Return the (X, Y) coordinate for the center point of the cell that contains the specified text.  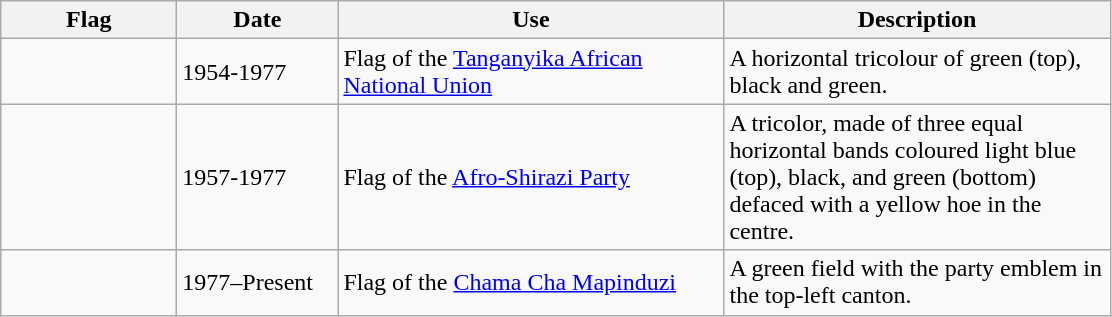
A tricolor, made of three equal horizontal bands coloured light blue (top), black, and green (bottom) defaced with a yellow hoe in the centre. (917, 177)
Flag (89, 20)
A green field with the party emblem in the top-left canton. (917, 282)
A horizontal tricolour of green (top), black and green. (917, 72)
Use (531, 20)
1977–Present (258, 282)
Flag of the Tanganyika African National Union (531, 72)
Date (258, 20)
Description (917, 20)
Flag of the Chama Cha Mapinduzi (531, 282)
1954-1977 (258, 72)
Flag of the Afro-Shirazi Party (531, 177)
1957-1977 (258, 177)
